Pinpoint the cell where the given text exists, returning its (X, Y) midpoint coordinate. 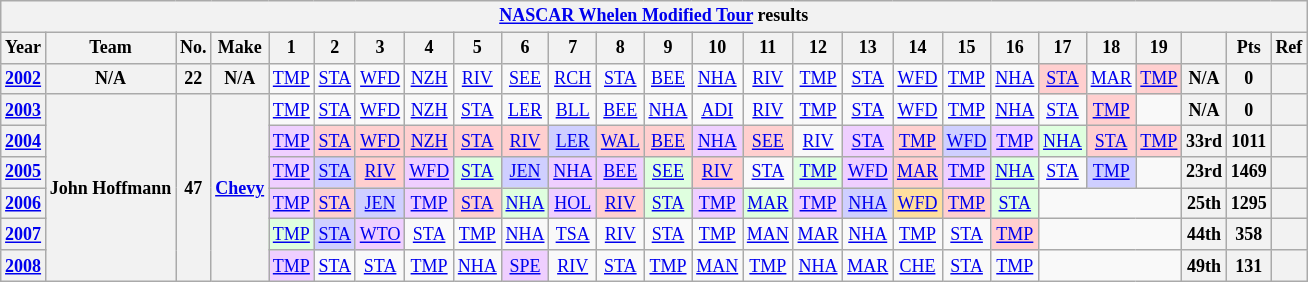
49th (1204, 266)
Chevy (240, 188)
22 (194, 78)
Ref (1289, 48)
17 (1063, 48)
2007 (24, 234)
7 (573, 48)
RCH (573, 78)
2 (334, 48)
Team (110, 48)
9 (668, 48)
SPE (525, 266)
25th (1204, 204)
1 (291, 48)
John Hoffmann (110, 188)
358 (1248, 234)
10 (718, 48)
33rd (1204, 140)
2003 (24, 110)
15 (966, 48)
2006 (24, 204)
BLL (573, 110)
NASCAR Whelen Modified Tour results (654, 16)
2002 (24, 78)
No. (194, 48)
5 (477, 48)
13 (868, 48)
Year (24, 48)
WAL (620, 140)
131 (1248, 266)
12 (818, 48)
Pts (1248, 48)
19 (1159, 48)
1295 (1248, 204)
Make (240, 48)
2008 (24, 266)
6 (525, 48)
2004 (24, 140)
HOL (573, 204)
2005 (24, 172)
47 (194, 188)
16 (1015, 48)
1011 (1248, 140)
1469 (1248, 172)
11 (768, 48)
14 (918, 48)
8 (620, 48)
WTO (380, 234)
ADI (718, 110)
CHE (918, 266)
4 (430, 48)
3 (380, 48)
23rd (1204, 172)
18 (1111, 48)
TSA (573, 234)
44th (1204, 234)
